Capture the cell that displays the provided text and extract its [X, Y] central coordinate. 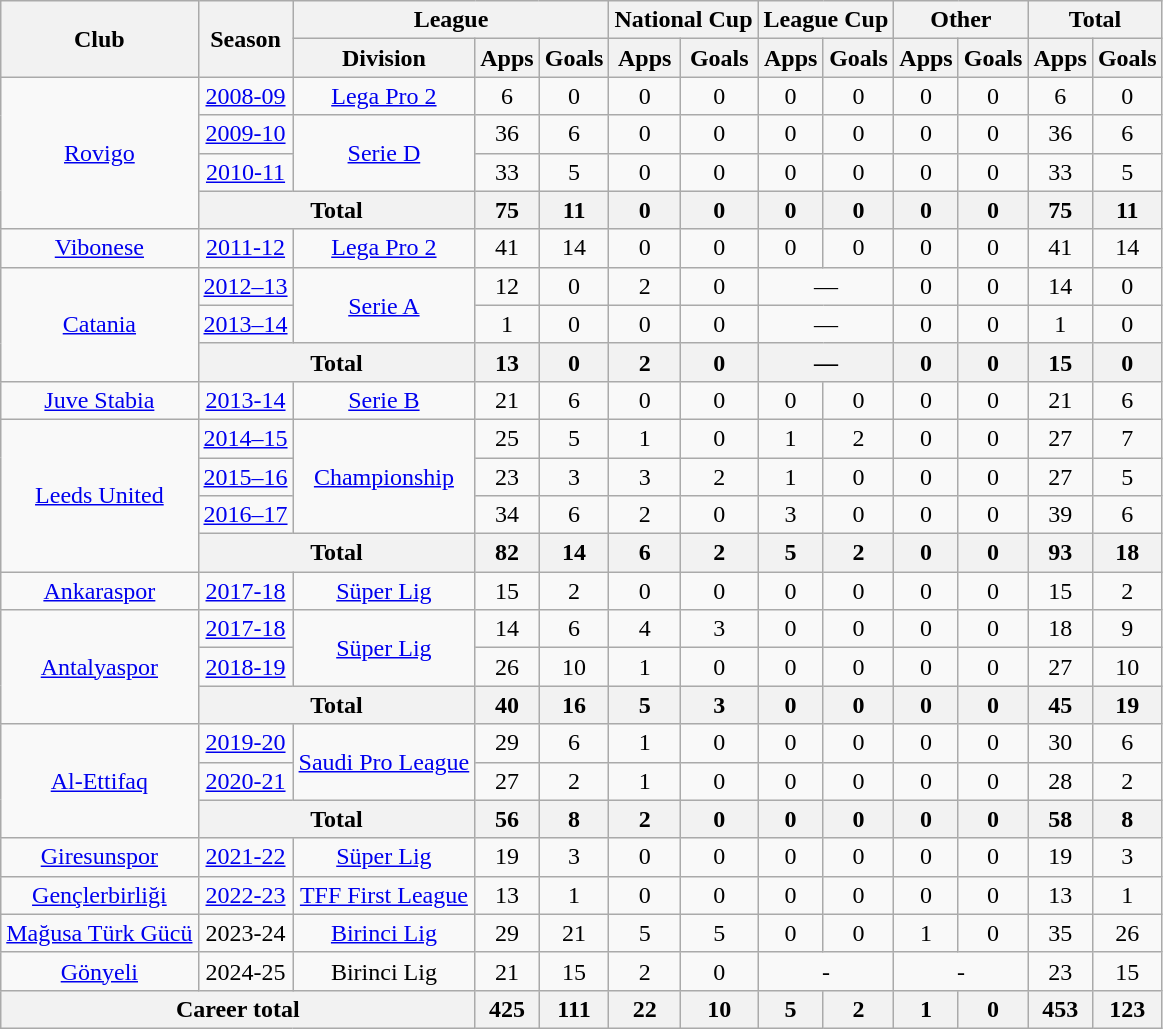
39 [1060, 515]
Antalyaspor [100, 667]
Juve Stabia [100, 400]
Gençlerbirliği [100, 895]
2011-12 [246, 248]
Leeds United [100, 495]
2013–14 [246, 324]
34 [507, 515]
Catania [100, 324]
16 [574, 705]
Other [961, 20]
58 [1060, 819]
4 [645, 629]
22 [645, 1009]
Serie A [384, 305]
25 [507, 438]
35 [1060, 933]
Ankaraspor [100, 591]
2019-20 [246, 743]
2018-19 [246, 667]
2023-24 [246, 933]
League [451, 20]
Season [246, 39]
2020-21 [246, 781]
111 [574, 1009]
National Cup [684, 20]
2013-14 [246, 400]
9 [1127, 629]
Serie B [384, 400]
Al-Ettifaq [100, 781]
453 [1060, 1009]
2009-10 [246, 134]
123 [1127, 1009]
Championship [384, 476]
12 [507, 286]
30 [1060, 743]
2016–17 [246, 515]
Mağusa Türk Gücü [100, 933]
45 [1060, 705]
Career total [238, 1009]
2024-25 [246, 971]
93 [1060, 553]
2014–15 [246, 438]
2022-23 [246, 895]
Vibonese [100, 248]
Gönyeli [100, 971]
40 [507, 705]
Division [384, 58]
Club [100, 39]
Giresunspor [100, 857]
2012–13 [246, 286]
2010-11 [246, 172]
425 [507, 1009]
82 [507, 553]
Serie D [384, 153]
56 [507, 819]
Saudi Pro League [384, 762]
Rovigo [100, 153]
2008-09 [246, 96]
TFF First League [384, 895]
2021-22 [246, 857]
2015–16 [246, 477]
28 [1060, 781]
7 [1127, 438]
League Cup [826, 20]
